Identify which cell holds the provided text, then report its [X, Y] central coordinate. 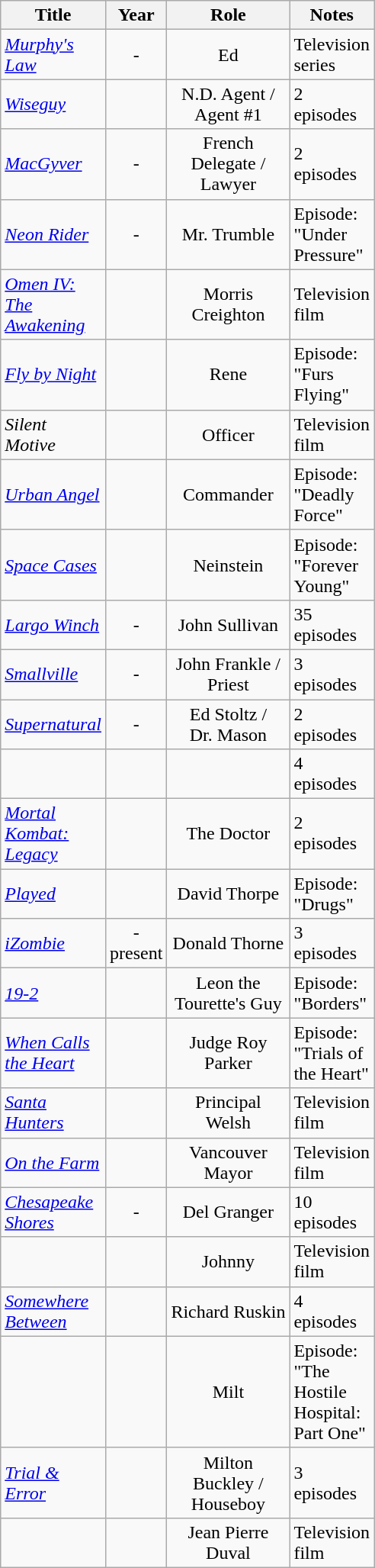
Episode: "Borders" [332, 993]
Chesapeake Shores [53, 1212]
iZombie [53, 943]
Neon Rider [53, 234]
35 episodes [332, 624]
Notes [332, 15]
Year [136, 15]
Mortal Kombat: Legacy [53, 834]
Donald Thorne [229, 943]
Commander [229, 494]
Space Cases [53, 565]
Ed Stoltz / Dr. Mason [229, 723]
Episode: "Under Pressure" [332, 234]
French Delegate / Lawyer [229, 164]
Played [53, 894]
10 episodes [332, 1212]
Episode: "Deadly Force" [332, 494]
Wiseguy [53, 104]
Episode: "Drugs" [332, 894]
David Thorpe [229, 894]
Role [229, 15]
Ed [229, 55]
Episode: "Furs Flying" [332, 375]
Rene [229, 375]
Largo Winch [53, 624]
Judge Roy Parker [229, 1053]
19-2 [53, 993]
Murphy's Law [53, 55]
Santa Hunters [53, 1112]
Del Granger [229, 1212]
-present [136, 943]
John Sullivan [229, 624]
N.D. Agent / Agent #1 [229, 104]
Johnny [229, 1262]
Jean Pierre Duval [229, 1543]
When Calls the Heart [53, 1053]
Principal Welsh [229, 1112]
Milt [229, 1392]
Episode: "The Hostile Hospital: Part One" [332, 1392]
Fly by Night [53, 375]
Omen IV: The Awakening [53, 304]
MacGyver [53, 164]
Urban Angel [53, 494]
Supernatural [53, 723]
Officer [229, 435]
Milton Buckley / Houseboy [229, 1483]
Mr. Trumble [229, 234]
John Frankle / Priest [229, 675]
On the Farm [53, 1163]
Leon the Tourette's Guy [229, 993]
Vancouver Mayor [229, 1163]
Morris Creighton [229, 304]
Trial & Error [53, 1483]
Richard Ruskin [229, 1311]
Somewhere Between [53, 1311]
Neinstein [229, 565]
Smallville [53, 675]
Television series [332, 55]
Episode: "Trials of the Heart" [332, 1053]
Title [53, 15]
Episode: "Forever Young" [332, 565]
Silent Motive [53, 435]
The Doctor [229, 834]
